Detect which cell encompasses the target text, then output its (x, y) center coordinate. 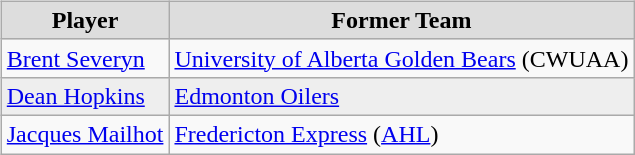
Jacques Mailhot (85, 134)
Edmonton Oilers (402, 96)
Dean Hopkins (85, 96)
Brent Severyn (85, 58)
Former Team (402, 20)
Player (85, 20)
University of Alberta Golden Bears (CWUAA) (402, 58)
Fredericton Express (AHL) (402, 134)
